Capture the cell that displays the provided text and extract its [x, y] central coordinate. 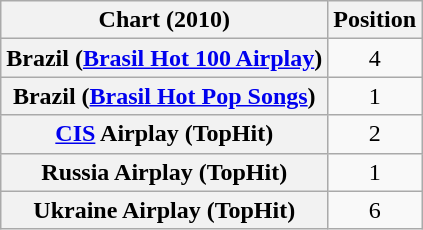
Position [375, 20]
CIS Airplay (TopHit) [164, 134]
Brazil (Brasil Hot Pop Songs) [164, 96]
6 [375, 210]
Chart (2010) [164, 20]
Russia Airplay (TopHit) [164, 172]
2 [375, 134]
Ukraine Airplay (TopHit) [164, 210]
Brazil (Brasil Hot 100 Airplay) [164, 58]
4 [375, 58]
